For the text-containing cell, return its midpoint in [x, y] coordinate format. 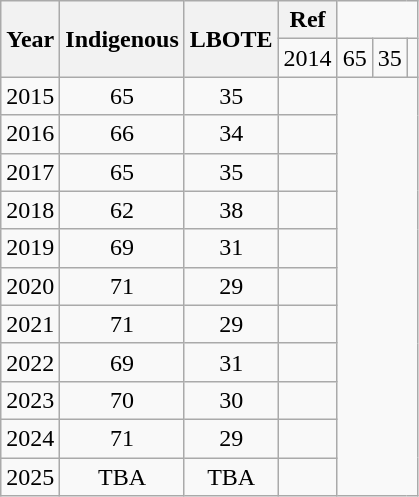
Ref [308, 20]
2014 [308, 58]
2021 [30, 324]
2023 [30, 400]
2018 [30, 210]
70 [122, 400]
34 [231, 134]
38 [231, 210]
30 [231, 400]
LBOTE [231, 39]
2024 [30, 438]
2020 [30, 286]
2017 [30, 172]
2019 [30, 248]
66 [122, 134]
62 [122, 210]
Year [30, 39]
2015 [30, 96]
2022 [30, 362]
2016 [30, 134]
2025 [30, 477]
Indigenous [122, 39]
